Find where the given text appears and provide that cell's center as [x, y] coordinate. 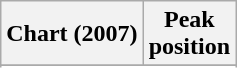
Peak position [189, 34]
Chart (2007) [72, 34]
